Scan for the cell matching the given text and deliver its (X, Y) coordinate at center. 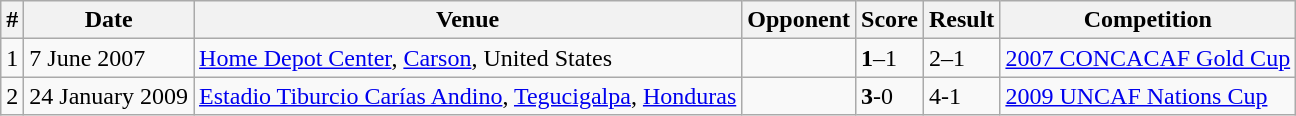
2–1 (961, 58)
Date (109, 20)
1–1 (890, 58)
2007 CONCACAF Gold Cup (1148, 58)
24 January 2009 (109, 96)
Venue (468, 20)
Opponent (799, 20)
3-0 (890, 96)
Estadio Tiburcio Carías Andino, Tegucigalpa, Honduras (468, 96)
Competition (1148, 20)
# (12, 20)
4-1 (961, 96)
Home Depot Center, Carson, United States (468, 58)
7 June 2007 (109, 58)
Result (961, 20)
1 (12, 58)
Score (890, 20)
2009 UNCAF Nations Cup (1148, 96)
2 (12, 96)
